Provide the [X, Y] coordinate of the cell's center where the given text is located.  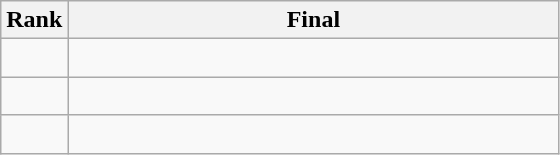
Final [314, 20]
Rank [34, 20]
